Detect which cell encompasses the target text, then output its [x, y] center coordinate. 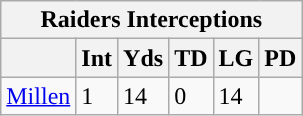
1 [97, 96]
LG [236, 58]
TD [191, 58]
0 [191, 96]
Int [97, 58]
PD [280, 58]
Millen [38, 96]
Yds [144, 58]
Raiders Interceptions [152, 20]
